Scan for the cell matching the given text and deliver its (X, Y) coordinate at center. 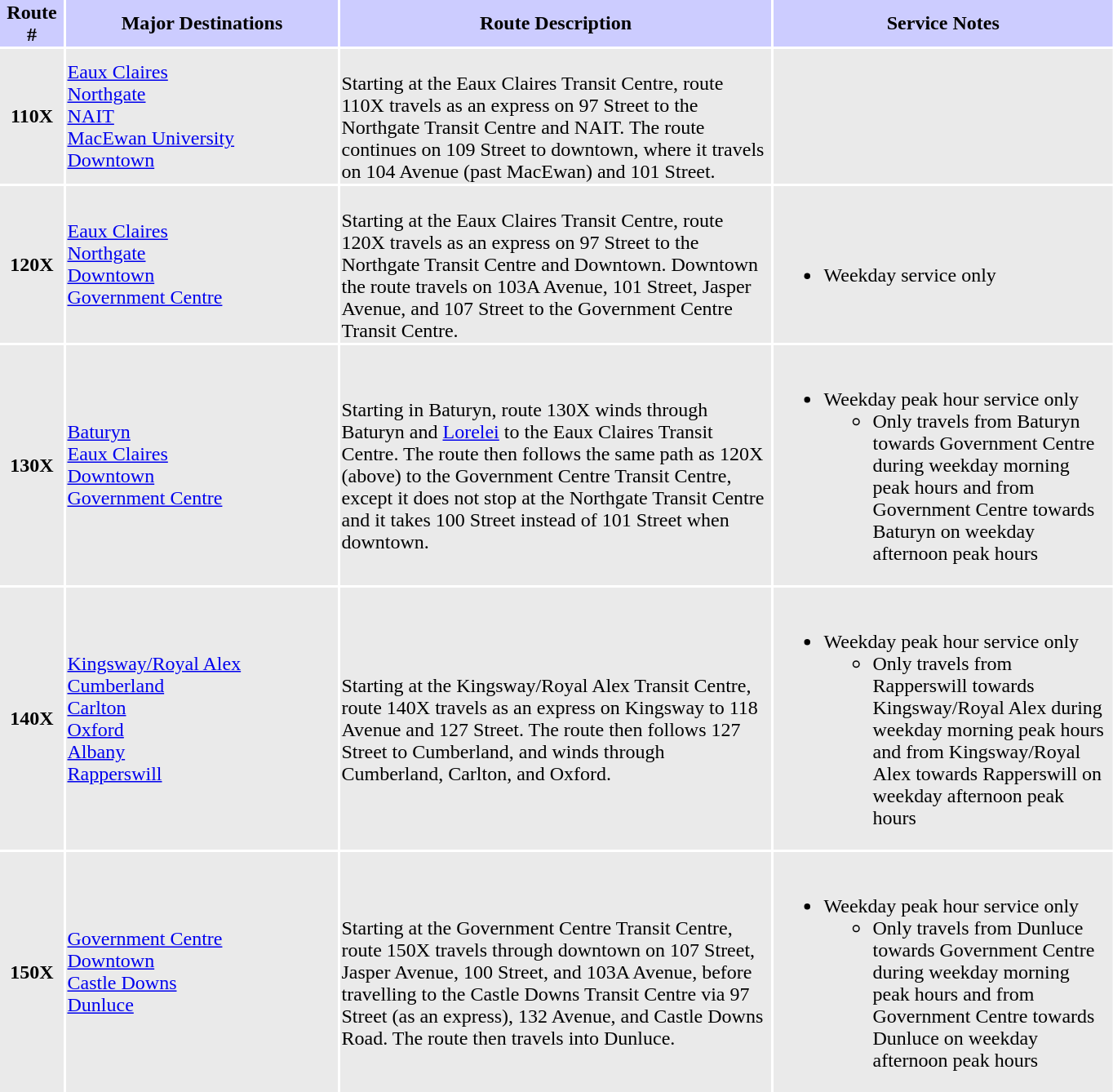
Major Destinations (202, 23)
Kingsway/Royal AlexCumberlandCarltonOxfordAlbanyRapperswill (202, 718)
120X (32, 264)
Route # (32, 23)
150X (32, 972)
Service Notes (943, 23)
Eaux ClairesNorthgateNAITMacEwan UniversityDowntown (202, 116)
Government CentreDowntownCastle DownsDunluce (202, 972)
Route Description (556, 23)
140X (32, 718)
Eaux ClairesNorthgateDowntownGovernment Centre (202, 264)
110X (32, 116)
130X (32, 465)
BaturynEaux ClairesDowntownGovernment Centre (202, 465)
Weekday service only (943, 264)
